From the cell containing the given text, extract its center point as [X, Y] coordinate. 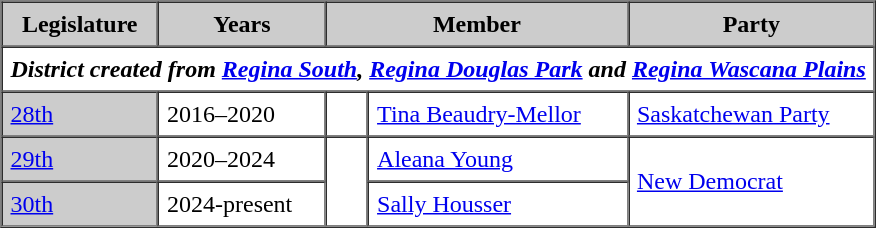
Aleana Young [498, 158]
2024-present [242, 204]
Sally Housser [498, 204]
Legislature [80, 24]
29th [80, 158]
Years [242, 24]
30th [80, 204]
Saskatchewan Party [752, 114]
2016–2020 [242, 114]
District created from Regina South, Regina Douglas Park and Regina Wascana Plains [438, 68]
New Democrat [752, 181]
2020–2024 [242, 158]
Member [477, 24]
Tina Beaudry-Mellor [498, 114]
Party [752, 24]
28th [80, 114]
